Extract the (X, Y) coordinate from the center of the cell holding the provided text.  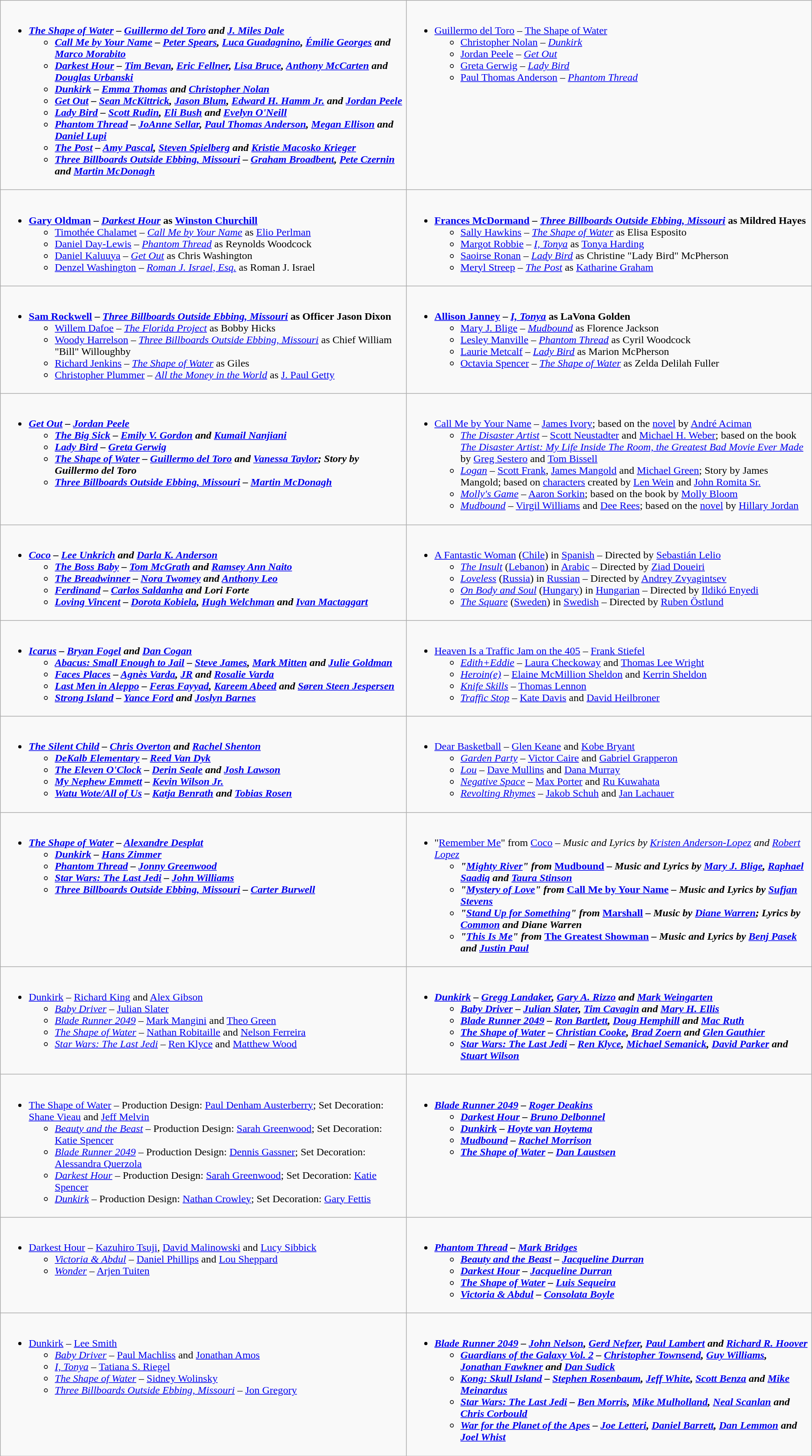
Darkest Hour – Kazuhiro Tsuji, David Malinowski and Lucy SibbickVictoria & Abdul – Daniel Phillips and Lou SheppardWonder – Arjen Tuiten (203, 1265)
Blade Runner 2049 – Roger DeakinsDarkest Hour – Bruno DelbonnelDunkirk – Hoyte van HoytemaMudbound – Rachel MorrisonThe Shape of Water – Dan Laustsen (609, 1145)
Guillermo del Toro – The Shape of WaterChristopher Nolan – DunkirkJordan Peele – Get OutGreta Gerwig – Lady BirdPaul Thomas Anderson – Phantom Thread (609, 95)
